For the text-containing cell, return its midpoint in [x, y] coordinate format. 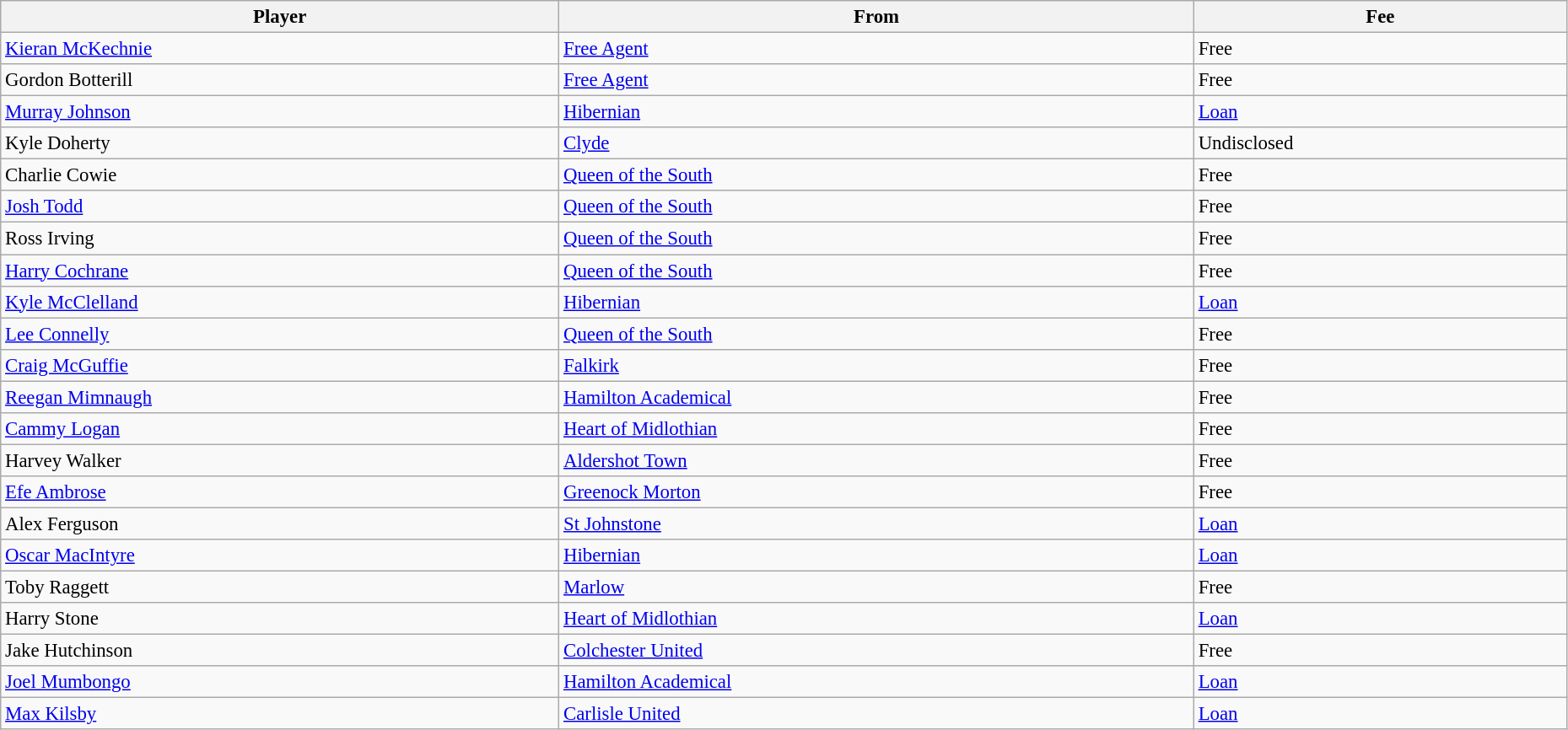
Greenock Morton [877, 492]
Ross Irving [280, 239]
Clyde [877, 143]
Falkirk [877, 365]
Reegan Mimnaugh [280, 397]
Cammy Logan [280, 429]
Aldershot Town [877, 460]
Harry Stone [280, 619]
Toby Raggett [280, 588]
Efe Ambrose [280, 492]
Harvey Walker [280, 460]
Player [280, 17]
From [877, 17]
Marlow [877, 588]
Carlisle United [877, 714]
St Johnstone [877, 523]
Fee [1380, 17]
Murray Johnson [280, 112]
Max Kilsby [280, 714]
Undisclosed [1380, 143]
Gordon Botterill [280, 80]
Lee Connelly [280, 334]
Jake Hutchinson [280, 651]
Kyle McClelland [280, 302]
Harry Cochrane [280, 271]
Craig McGuffie [280, 365]
Josh Todd [280, 207]
Kieran McKechnie [280, 49]
Oscar MacIntyre [280, 556]
Charlie Cowie [280, 175]
Alex Ferguson [280, 523]
Colchester United [877, 651]
Kyle Doherty [280, 143]
Joel Mumbongo [280, 682]
